Identify which cell holds the provided text, then report its [x, y] central coordinate. 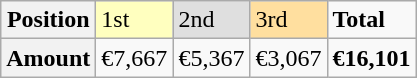
Amount [48, 58]
Position [48, 20]
€5,367 [212, 58]
1st [134, 20]
3rd [288, 20]
€7,667 [134, 58]
€3,067 [288, 58]
2nd [212, 20]
€16,101 [372, 58]
Total [372, 20]
